Pinpoint the cell where the given text exists, returning its (x, y) midpoint coordinate. 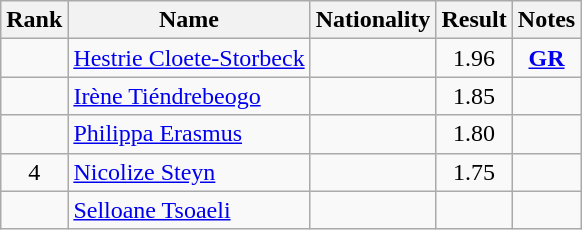
Hestrie Cloete-Storbeck (189, 58)
Irène Tiéndrebeogo (189, 96)
GR (546, 58)
Rank (34, 20)
Philippa Erasmus (189, 134)
Notes (546, 20)
1.96 (474, 58)
1.80 (474, 134)
1.85 (474, 96)
Selloane Tsoaeli (189, 210)
1.75 (474, 172)
Nationality (373, 20)
Result (474, 20)
Nicolize Steyn (189, 172)
Name (189, 20)
4 (34, 172)
